Return the [x, y] coordinate for the center point of the cell that contains the specified text.  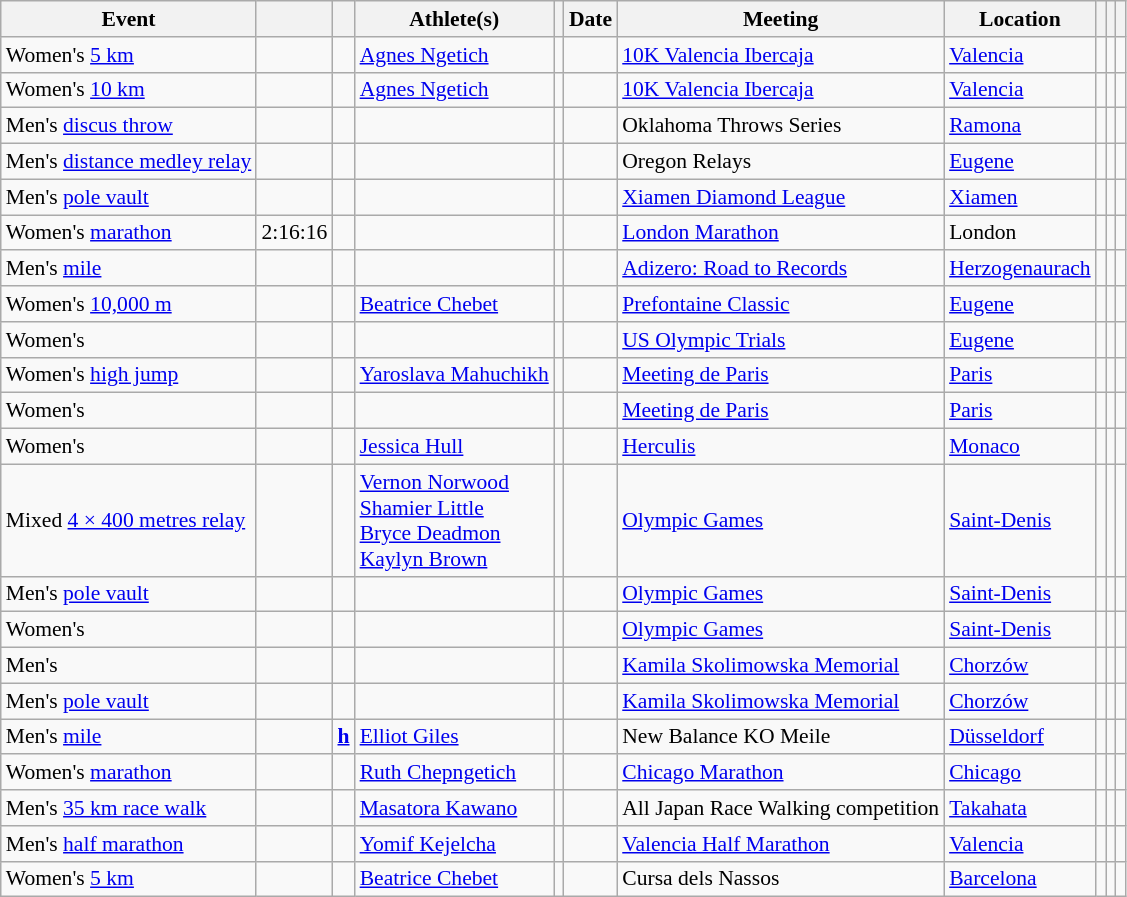
Men's [129, 666]
Xiamen [1020, 197]
London [1020, 233]
Yomif Kejelcha [454, 844]
Herculis [780, 447]
Oregon Relays [780, 162]
Men's distance medley relay [129, 162]
Women's 10,000 m [129, 304]
Chicago [1020, 773]
Takahata [1020, 808]
Xiamen Diamond League [780, 197]
Masatora Kawano [454, 808]
Meeting [780, 19]
Valencia Half Marathon [780, 844]
Düsseldorf [1020, 737]
Men's 35 km race walk [129, 808]
Chicago Marathon [780, 773]
Ruth Chepngetich [454, 773]
Herzogenaurach [1020, 269]
Mixed 4 × 400 metres relay [129, 520]
US Olympic Trials [780, 340]
h [343, 737]
Ramona [1020, 126]
Women's high jump [129, 375]
Yaroslava Mahuchikh [454, 375]
2:16:16 [294, 233]
Men's half marathon [129, 844]
Barcelona [1020, 879]
Date [590, 19]
Adizero: Road to Records [780, 269]
Monaco [1020, 447]
London Marathon [780, 233]
Cursa dels Nassos [780, 879]
Prefontaine Classic [780, 304]
Elliot Giles [454, 737]
All Japan Race Walking competition [780, 808]
Vernon NorwoodShamier LittleBryce DeadmonKaylyn Brown [454, 520]
Location [1020, 19]
New Balance KO Meile [780, 737]
Women's 10 km [129, 90]
Athlete(s) [454, 19]
Oklahoma Throws Series [780, 126]
Jessica Hull [454, 447]
Men's discus throw [129, 126]
Event [129, 19]
